Extract the [X, Y] coordinate from the center of the cell holding the provided text.  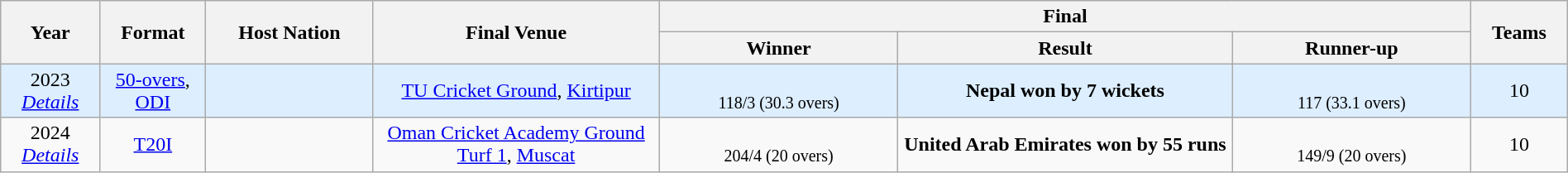
204/4 (20 overs) [779, 144]
Result [1065, 48]
149/9 (20 overs) [1351, 144]
118/3 (30.3 overs) [779, 91]
Host Nation [289, 32]
Final Venue [516, 32]
117 (33.1 overs) [1351, 91]
Teams [1520, 32]
2024 Details [50, 144]
Final [1065, 17]
50-overs, ODI [153, 91]
Runner-up [1351, 48]
2023 Details [50, 91]
TU Cricket Ground, Kirtipur [516, 91]
Year [50, 32]
Format [153, 32]
Winner [779, 48]
Nepal won by 7 wickets [1065, 91]
T20I [153, 144]
Oman Cricket Academy Ground Turf 1, Muscat [516, 144]
United Arab Emirates won by 55 runs [1065, 144]
